Locate the cell with the specified text and output its (X, Y) center coordinate. 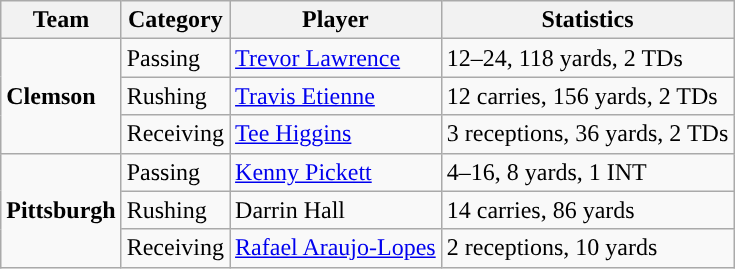
Team (61, 20)
Pittsburgh (61, 210)
12–24, 118 yards, 2 TDs (588, 58)
4–16, 8 yards, 1 INT (588, 172)
Category (175, 20)
Rafael Araujo-Lopes (336, 248)
Tee Higgins (336, 134)
Trevor Lawrence (336, 58)
12 carries, 156 yards, 2 TDs (588, 96)
Statistics (588, 20)
Travis Etienne (336, 96)
Darrin Hall (336, 210)
14 carries, 86 yards (588, 210)
Clemson (61, 96)
3 receptions, 36 yards, 2 TDs (588, 134)
2 receptions, 10 yards (588, 248)
Kenny Pickett (336, 172)
Player (336, 20)
